Output the (x, y) coordinate of the center of the cell containing the given text.  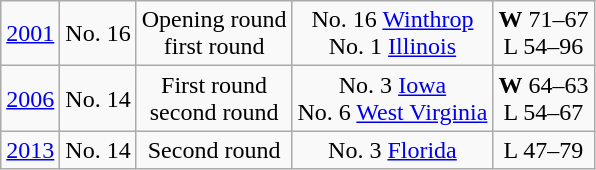
No. 3 IowaNo. 6 West Virginia (392, 98)
No. 16 (98, 34)
Second round (214, 150)
No. 16 WinthropNo. 1 Illinois (392, 34)
W 64–63L 54–67 (544, 98)
2006 (30, 98)
2013 (30, 150)
Opening roundfirst round (214, 34)
First roundsecond round (214, 98)
2001 (30, 34)
W 71–67L 54–96 (544, 34)
L 47–79 (544, 150)
No. 3 Florida (392, 150)
